Scan for the cell matching the given text and deliver its [x, y] coordinate at center. 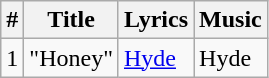
Title [72, 20]
Music [231, 20]
"Honey" [72, 58]
1 [12, 58]
Lyrics [156, 20]
# [12, 20]
